Scan for the cell matching the given text and deliver its (x, y) coordinate at center. 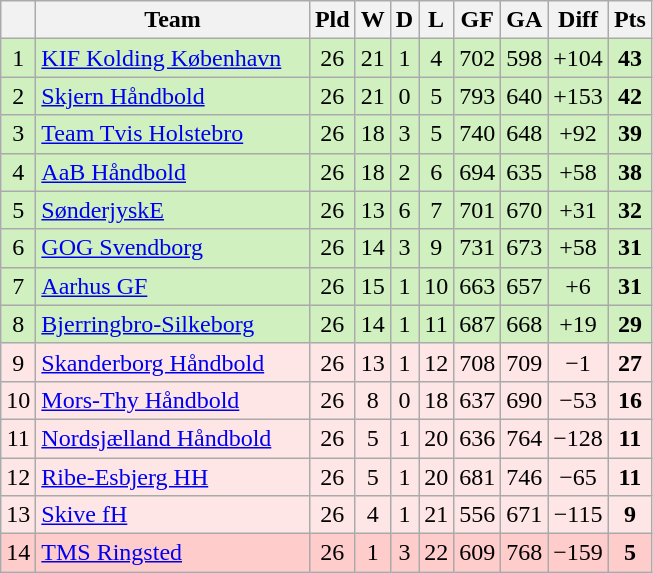
−115 (578, 515)
709 (524, 362)
+104 (578, 58)
−159 (578, 553)
740 (478, 134)
−53 (578, 400)
764 (524, 438)
Diff (578, 20)
TMS Ringsted (173, 553)
Ribe-Esbjerg HH (173, 477)
−65 (578, 477)
687 (478, 324)
38 (630, 172)
Team Tvis Holstebro (173, 134)
768 (524, 553)
609 (478, 553)
D (404, 20)
708 (478, 362)
637 (478, 400)
648 (524, 134)
556 (478, 515)
640 (524, 96)
27 (630, 362)
−1 (578, 362)
SønderjyskE (173, 210)
Skanderborg Håndbold (173, 362)
598 (524, 58)
16 (630, 400)
Team (173, 20)
GOG Svendborg (173, 248)
29 (630, 324)
+92 (578, 134)
32 (630, 210)
+6 (578, 286)
Pts (630, 20)
Nordsjælland Håndbold (173, 438)
663 (478, 286)
Bjerringbro-Silkeborg (173, 324)
+153 (578, 96)
746 (524, 477)
694 (478, 172)
673 (524, 248)
43 (630, 58)
793 (478, 96)
KIF Kolding København (173, 58)
Pld (332, 20)
+31 (578, 210)
Mors-Thy Håndbold (173, 400)
635 (524, 172)
Aarhus GF (173, 286)
15 (372, 286)
42 (630, 96)
670 (524, 210)
W (372, 20)
Skive fH (173, 515)
22 (436, 553)
AaB Håndbold (173, 172)
39 (630, 134)
−128 (578, 438)
Skjern Håndbold (173, 96)
L (436, 20)
GA (524, 20)
671 (524, 515)
690 (524, 400)
731 (478, 248)
681 (478, 477)
+19 (578, 324)
702 (478, 58)
GF (478, 20)
657 (524, 286)
701 (478, 210)
668 (524, 324)
636 (478, 438)
